Provide the [x, y] coordinate of the cell's center where the given text is located.  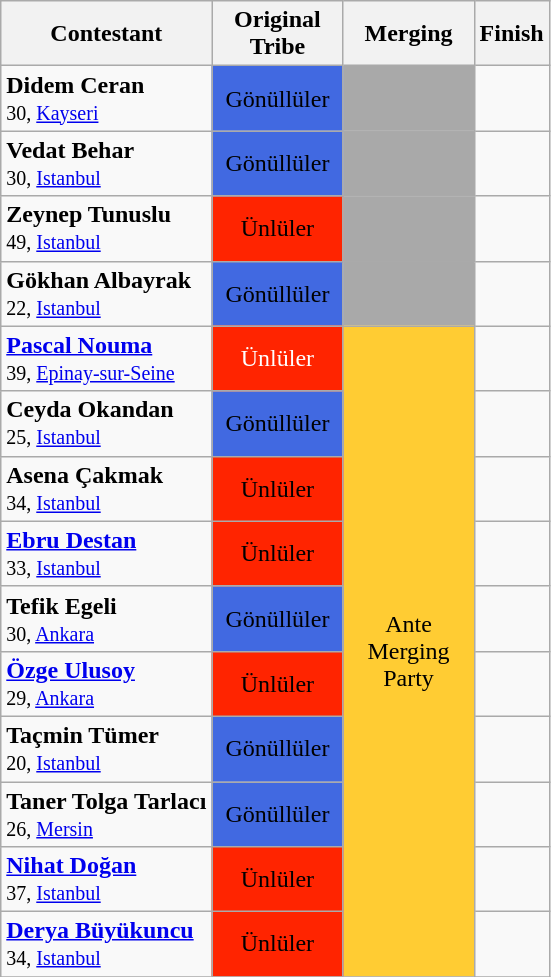
Tefik Egeli30, Ankara [106, 618]
Contestant [106, 34]
Asena Çakmak34, Istanbul [106, 488]
Merging [408, 34]
Nihat Doğan37, Istanbul [106, 880]
Ebru Destan33, Istanbul [106, 554]
Vedat Behar30, Istanbul [106, 164]
Taçmin Tümer20, Istanbul [106, 748]
Zeynep Tunuslu49, Istanbul [106, 228]
Ceyda Okandan25, Istanbul [106, 424]
Gökhan Albayrak22, Istanbul [106, 294]
Derya Büyükuncu34, Istanbul [106, 944]
Original Tribe [278, 34]
Taner Tolga Tarlacı26, Mersin [106, 814]
Finish [512, 34]
Özge Ulusoy29, Ankara [106, 684]
Didem Ceran30, Kayseri [106, 98]
Pascal Nouma39, Epinay-sur-Seine [106, 358]
Ante Merging Party [408, 652]
